From the cell containing the given text, extract its center point as (x, y) coordinate. 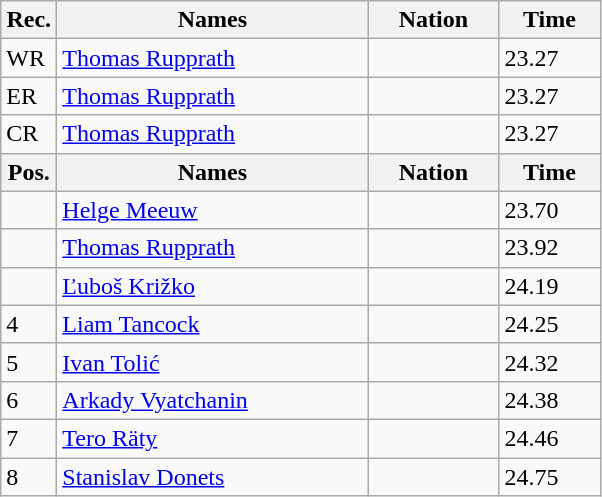
Liam Tancock (212, 324)
24.38 (550, 400)
Rec. (29, 20)
CR (29, 134)
ER (29, 96)
24.25 (550, 324)
WR (29, 58)
Arkady Vyatchanin (212, 400)
23.92 (550, 248)
7 (29, 438)
8 (29, 477)
Helge Meeuw (212, 210)
Tero Räty (212, 438)
Ľuboš Križko (212, 286)
Ivan Tolić (212, 362)
23.70 (550, 210)
6 (29, 400)
24.46 (550, 438)
4 (29, 324)
24.75 (550, 477)
Stanislav Donets (212, 477)
24.32 (550, 362)
5 (29, 362)
Pos. (29, 172)
24.19 (550, 286)
